Output the [x, y] coordinate of the center of the cell containing the given text.  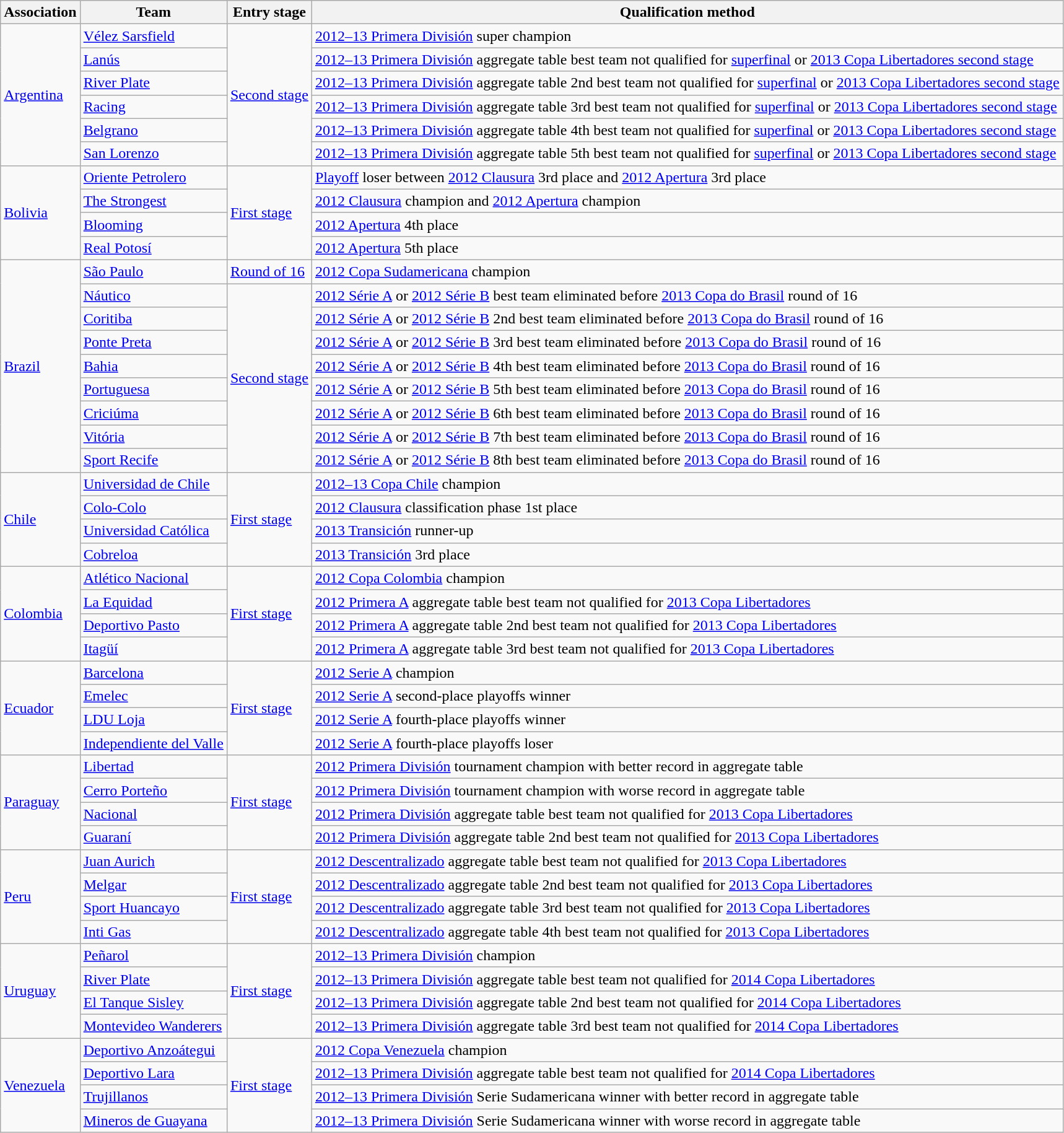
Vitória [154, 437]
Itagüí [154, 649]
2012–13 Primera División aggregate table 2nd best team not qualified for 2014 Copa Libertadores [687, 1002]
Trujillanos [154, 1097]
2012 Apertura 5th place [687, 248]
2012 Série A or 2012 Série B best team eliminated before 2013 Copa do Brasil round of 16 [687, 295]
Entry stage [269, 12]
Inti Gas [154, 932]
2012 Clausura champion and 2012 Apertura champion [687, 201]
2012–13 Primera División super champion [687, 36]
Blooming [154, 224]
2012 Primera División tournament champion with better record in aggregate table [687, 767]
Atlético Nacional [154, 578]
Paraguay [40, 802]
2013 Transición runner-up [687, 531]
2012 Serie A second-place playoffs winner [687, 696]
2012 Série A or 2012 Série B 8th best team eliminated before 2013 Copa do Brasil round of 16 [687, 460]
2012 Primera División tournament champion with worse record in aggregate table [687, 790]
Venezuela [40, 1085]
Libertad [154, 767]
2012 Descentralizado aggregate table 4th best team not qualified for 2013 Copa Libertadores [687, 932]
Playoff loser between 2012 Clausura 3rd place and 2012 Apertura 3rd place [687, 177]
Independiente del Valle [154, 743]
São Paulo [154, 271]
Argentina [40, 95]
2012 Copa Sudamericana champion [687, 271]
2012 Série A or 2012 Série B 4th best team eliminated before 2013 Copa do Brasil round of 16 [687, 366]
Portuguesa [154, 390]
2012–13 Copa Chile champion [687, 484]
2012 Serie A champion [687, 672]
Round of 16 [269, 271]
Vélez Sarsfield [154, 36]
Barcelona [154, 672]
Belgrano [154, 130]
San Lorenzo [154, 154]
2012 Série A or 2012 Série B 6th best team eliminated before 2013 Copa do Brasil round of 16 [687, 413]
Peñarol [154, 955]
2012 Descentralizado aggregate table 2nd best team not qualified for 2013 Copa Libertadores [687, 885]
2012 Serie A fourth-place playoffs loser [687, 743]
The Strongest [154, 201]
Colombia [40, 613]
Chile [40, 519]
2012–13 Primera División Serie Sudamericana winner with worse record in aggregate table [687, 1121]
Racing [154, 107]
Cerro Porteño [154, 790]
Deportivo Lara [154, 1074]
Oriente Petrolero [154, 177]
Guaraní [154, 838]
Montevideo Wanderers [154, 1026]
2012 Descentralizado aggregate table 3rd best team not qualified for 2013 Copa Libertadores [687, 908]
Mineros de Guayana [154, 1121]
Criciúma [154, 413]
Universidad de Chile [154, 484]
Real Potosí [154, 248]
Coritiba [154, 319]
Cobreloa [154, 554]
2012–13 Primera División Serie Sudamericana winner with better record in aggregate table [687, 1097]
2012–13 Primera División aggregate table 3rd best team not qualified for superfinal or 2013 Copa Libertadores second stage [687, 107]
2013 Transición 3rd place [687, 554]
Deportivo Anzoátegui [154, 1050]
Melgar [154, 885]
Team [154, 12]
2012 Descentralizado aggregate table best team not qualified for 2013 Copa Libertadores [687, 861]
Emelec [154, 696]
2012 Serie A fourth-place playoffs winner [687, 720]
Ecuador [40, 707]
Bolivia [40, 212]
Deportivo Pasto [154, 625]
Uruguay [40, 991]
2012–13 Primera División aggregate table 2nd best team not qualified for superfinal or 2013 Copa Libertadores second stage [687, 83]
2012 Apertura 4th place [687, 224]
Nacional [154, 814]
2012 Primera A aggregate table 3rd best team not qualified for 2013 Copa Libertadores [687, 649]
2012–13 Primera División aggregate table 5th best team not qualified for superfinal or 2013 Copa Libertadores second stage [687, 154]
2012 Primera A aggregate table 2nd best team not qualified for 2013 Copa Libertadores [687, 625]
Colo-Colo [154, 507]
El Tanque Sisley [154, 1002]
2012 Primera División aggregate table 2nd best team not qualified for 2013 Copa Libertadores [687, 838]
2012 Copa Venezuela champion [687, 1050]
Náutico [154, 295]
Qualification method [687, 12]
Sport Recife [154, 460]
2012 Copa Colombia champion [687, 578]
Sport Huancayo [154, 908]
2012–13 Primera División aggregate table best team not qualified for superfinal or 2013 Copa Libertadores second stage [687, 59]
2012 Série A or 2012 Série B 3rd best team eliminated before 2013 Copa do Brasil round of 16 [687, 343]
2012 Primera División aggregate table best team not qualified for 2013 Copa Libertadores [687, 814]
Bahia [154, 366]
2012–13 Primera División champion [687, 955]
La Equidad [154, 601]
2012–13 Primera División aggregate table 4th best team not qualified for superfinal or 2013 Copa Libertadores second stage [687, 130]
Ponte Preta [154, 343]
2012 Clausura classification phase 1st place [687, 507]
2012–13 Primera División aggregate table 3rd best team not qualified for 2014 Copa Libertadores [687, 1026]
2012 Série A or 2012 Série B 7th best team eliminated before 2013 Copa do Brasil round of 16 [687, 437]
Juan Aurich [154, 861]
Peru [40, 896]
Brazil [40, 365]
Universidad Católica [154, 531]
LDU Loja [154, 720]
Association [40, 12]
2012 Série A or 2012 Série B 2nd best team eliminated before 2013 Copa do Brasil round of 16 [687, 319]
2012 Série A or 2012 Série B 5th best team eliminated before 2013 Copa do Brasil round of 16 [687, 390]
2012 Primera A aggregate table best team not qualified for 2013 Copa Libertadores [687, 601]
Lanús [154, 59]
